Scan for the cell matching the given text and deliver its (X, Y) coordinate at center. 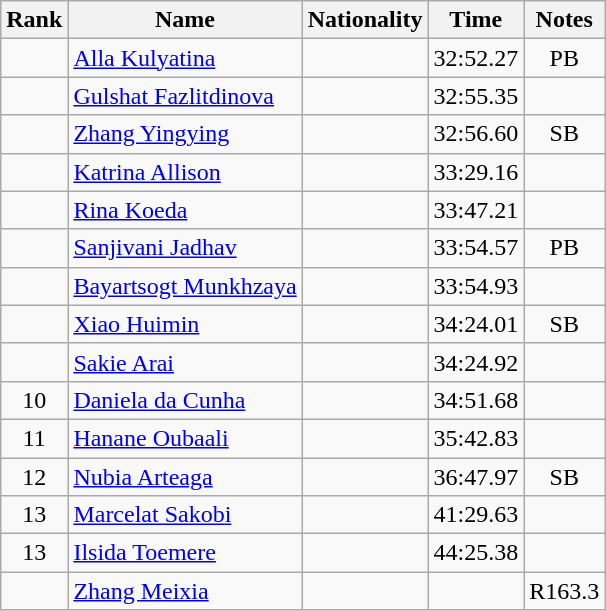
Ilsida Toemere (185, 553)
10 (34, 400)
Hanane Oubaali (185, 438)
Notes (564, 20)
32:55.35 (476, 96)
Zhang Yingying (185, 134)
Sanjivani Jadhav (185, 248)
Bayartsogt Munkhzaya (185, 286)
44:25.38 (476, 553)
Daniela da Cunha (185, 400)
Rank (34, 20)
Gulshat Fazlitdinova (185, 96)
Rina Koeda (185, 210)
Sakie Arai (185, 362)
Marcelat Sakobi (185, 515)
R163.3 (564, 591)
Alla Kulyatina (185, 58)
41:29.63 (476, 515)
33:47.21 (476, 210)
Name (185, 20)
33:54.93 (476, 286)
34:51.68 (476, 400)
11 (34, 438)
Nubia Arteaga (185, 477)
35:42.83 (476, 438)
36:47.97 (476, 477)
Katrina Allison (185, 172)
33:29.16 (476, 172)
33:54.57 (476, 248)
Xiao Huimin (185, 324)
Time (476, 20)
Nationality (365, 20)
32:56.60 (476, 134)
Zhang Meixia (185, 591)
12 (34, 477)
32:52.27 (476, 58)
34:24.92 (476, 362)
34:24.01 (476, 324)
